Scan for the cell matching the given text and deliver its (x, y) coordinate at center. 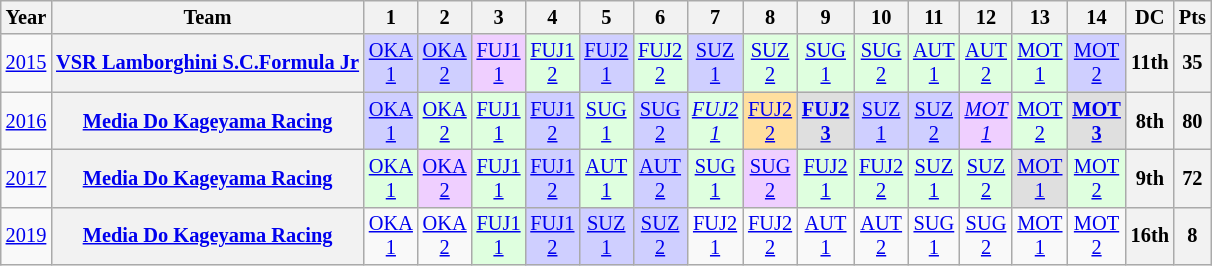
13 (1040, 17)
35 (1192, 63)
14 (1096, 17)
MOT3 (1096, 121)
16th (1150, 236)
2017 (26, 178)
VSR Lamborghini S.C.Formula Jr (208, 63)
2 (445, 17)
12 (986, 17)
1 (391, 17)
2019 (26, 236)
11 (934, 17)
80 (1192, 121)
9 (826, 17)
4 (552, 17)
5 (606, 17)
72 (1192, 178)
11th (1150, 63)
2015 (26, 63)
Year (26, 17)
8th (1150, 121)
Pts (1192, 17)
10 (881, 17)
FUJ23 (826, 121)
7 (715, 17)
2016 (26, 121)
6 (660, 17)
3 (499, 17)
9th (1150, 178)
Team (208, 17)
DC (1150, 17)
